Extract the [X, Y] coordinate from the center of the cell holding the provided text.  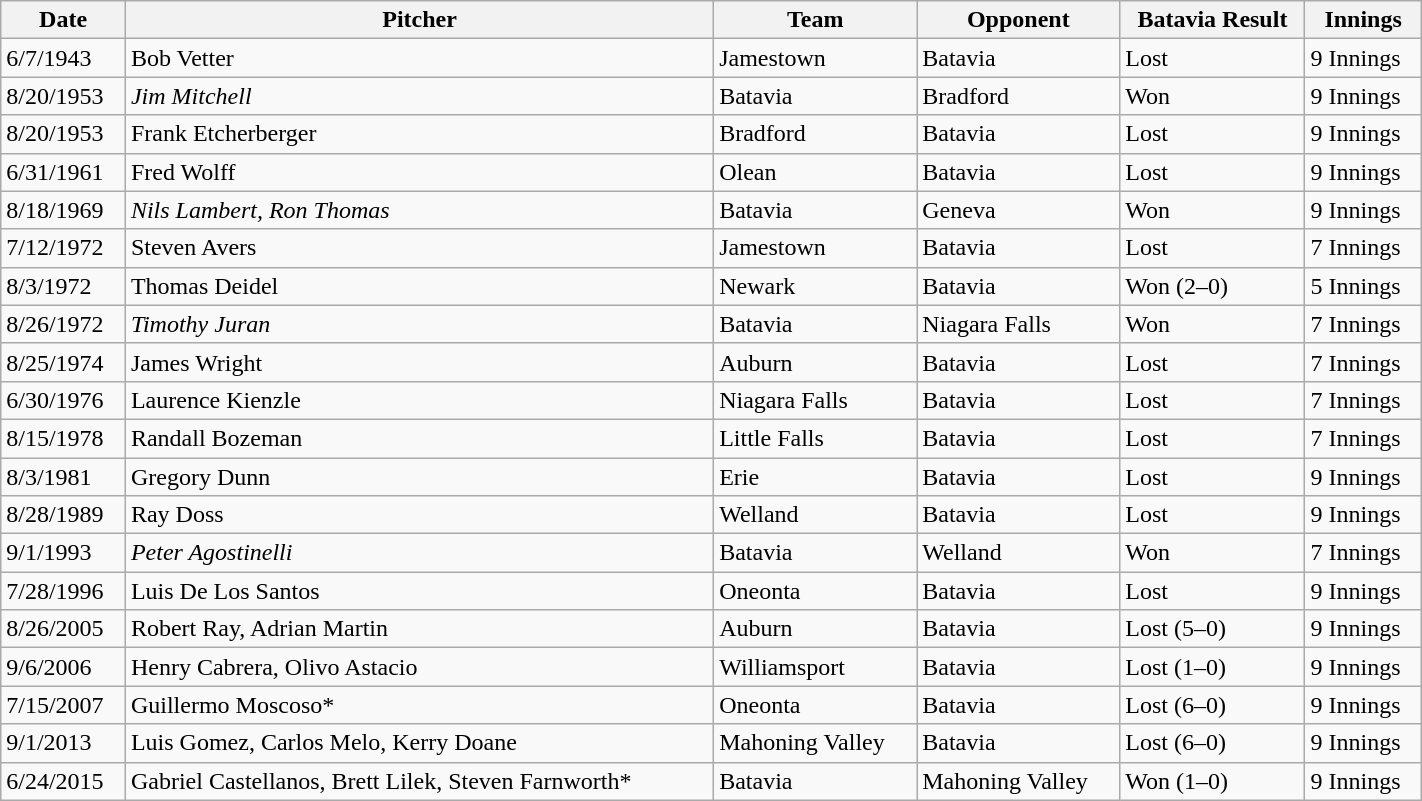
8/18/1969 [64, 210]
Newark [816, 286]
Jim Mitchell [419, 96]
6/24/2015 [64, 781]
Ray Doss [419, 515]
Lost (1–0) [1212, 667]
Fred Wolff [419, 172]
Randall Bozeman [419, 438]
5 Innings [1363, 286]
7/12/1972 [64, 248]
Gregory Dunn [419, 477]
Robert Ray, Adrian Martin [419, 629]
Gabriel Castellanos, Brett Lilek, Steven Farnworth* [419, 781]
Luis Gomez, Carlos Melo, Kerry Doane [419, 743]
Little Falls [816, 438]
Timothy Juran [419, 324]
Laurence Kienzle [419, 400]
6/30/1976 [64, 400]
7/15/2007 [64, 705]
Geneva [1018, 210]
6/7/1943 [64, 58]
Innings [1363, 20]
Opponent [1018, 20]
Won (2–0) [1212, 286]
Team [816, 20]
James Wright [419, 362]
7/28/1996 [64, 591]
8/15/1978 [64, 438]
Bob Vetter [419, 58]
Peter Agostinelli [419, 553]
Frank Etcherberger [419, 134]
8/26/1972 [64, 324]
6/31/1961 [64, 172]
8/3/1972 [64, 286]
Nils Lambert, Ron Thomas [419, 210]
Batavia Result [1212, 20]
8/3/1981 [64, 477]
9/6/2006 [64, 667]
Pitcher [419, 20]
Steven Avers [419, 248]
Luis De Los Santos [419, 591]
Erie [816, 477]
Date [64, 20]
Lost (5–0) [1212, 629]
8/28/1989 [64, 515]
Won (1–0) [1212, 781]
9/1/2013 [64, 743]
8/26/2005 [64, 629]
Williamsport [816, 667]
9/1/1993 [64, 553]
Henry Cabrera, Olivo Astacio [419, 667]
Thomas Deidel [419, 286]
Guillermo Moscoso* [419, 705]
Olean [816, 172]
8/25/1974 [64, 362]
